Search for the cell housing the specified text and yield its [X, Y] center coordinate. 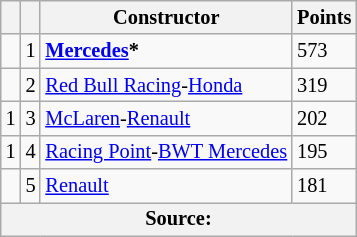
McLaren-Renault [166, 118]
Racing Point-BWT Mercedes [166, 152]
2 [31, 85]
Points [324, 17]
319 [324, 85]
3 [31, 118]
5 [31, 186]
Source: [178, 219]
Mercedes* [166, 51]
4 [31, 152]
573 [324, 51]
Red Bull Racing-Honda [166, 85]
181 [324, 186]
Renault [166, 186]
202 [324, 118]
195 [324, 152]
Constructor [166, 17]
